Scan for the cell matching the given text and deliver its (x, y) coordinate at center. 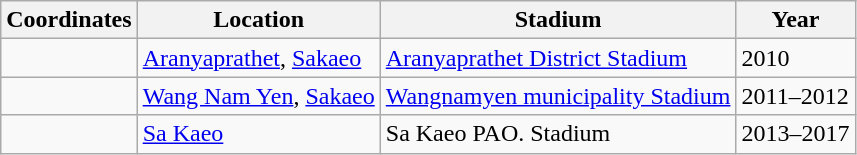
Location (258, 20)
Wangnamyen municipality Stadium (558, 96)
Aranyaprathet District Stadium (558, 58)
2011–2012 (796, 96)
2010 (796, 58)
2013–2017 (796, 134)
Coordinates (69, 20)
Sa Kaeo (258, 134)
Aranyaprathet, Sakaeo (258, 58)
Stadium (558, 20)
Year (796, 20)
Wang Nam Yen, Sakaeo (258, 96)
Sa Kaeo PAO. Stadium (558, 134)
